Find where the given text appears and provide that cell's center as [X, Y] coordinate. 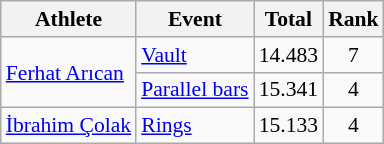
Vault [194, 55]
Total [288, 19]
15.133 [288, 126]
Ferhat Arıcan [68, 72]
15.341 [288, 90]
Event [194, 19]
Rings [194, 126]
İbrahim Çolak [68, 126]
7 [354, 55]
14.483 [288, 55]
Athlete [68, 19]
Rank [354, 19]
Parallel bars [194, 90]
